Detect which cell encompasses the target text, then output its [x, y] center coordinate. 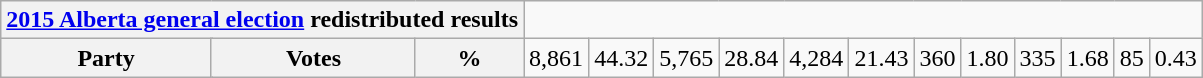
8,861 [556, 58]
1.80 [988, 58]
360 [938, 58]
44.32 [622, 58]
5,765 [686, 58]
335 [1038, 58]
% [469, 58]
85 [1132, 58]
1.68 [1088, 58]
2015 Alberta general election redistributed results [262, 20]
28.84 [752, 58]
Votes [313, 58]
21.43 [882, 58]
Party [106, 58]
0.43 [1176, 58]
4,284 [816, 58]
